From the cell containing the given text, extract its center point as [x, y] coordinate. 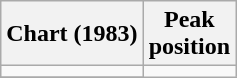
Chart (1983) [72, 34]
Peakposition [189, 34]
